Capture the cell that displays the provided text and extract its (X, Y) central coordinate. 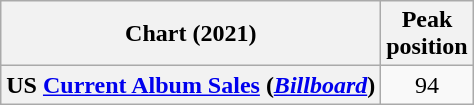
Chart (2021) (191, 34)
US Current Album Sales (Billboard) (191, 85)
94 (427, 85)
Peak position (427, 34)
